Extract the (X, Y) coordinate from the center of the cell holding the provided text.  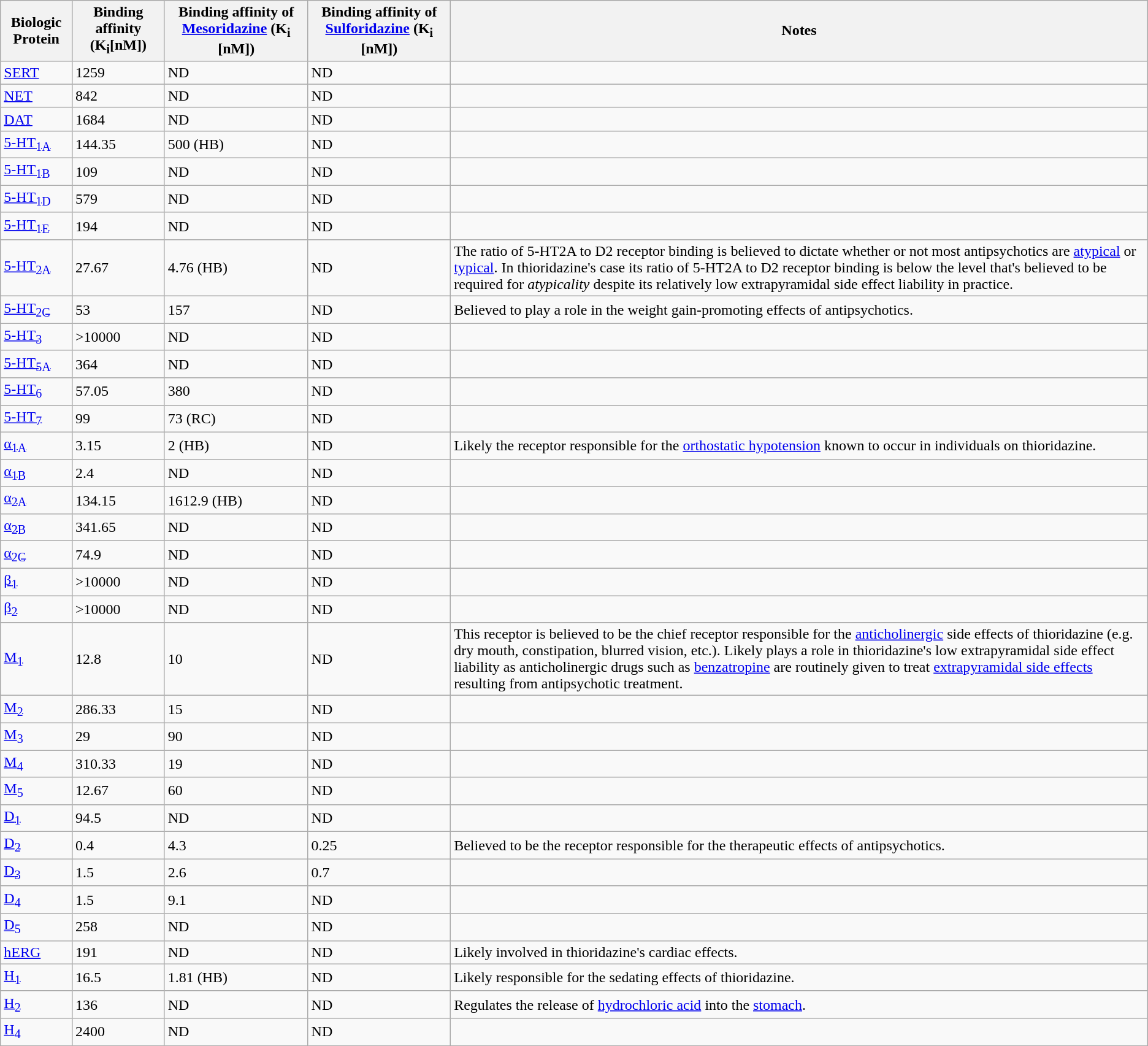
94.5 (118, 818)
12.8 (118, 659)
5-HT1E (37, 226)
hERG (37, 952)
5-HT5A (37, 364)
5-HT6 (37, 391)
57.05 (118, 391)
H1 (37, 977)
380 (236, 391)
M2 (37, 709)
M1 (37, 659)
5-HT1A (37, 144)
α1A (37, 445)
1612.9 (HB) (236, 500)
D3 (37, 872)
H4 (37, 1032)
99 (118, 418)
β1 (37, 582)
5-HT7 (37, 418)
5-HT2A (37, 268)
Binding affinity (Ki[nM]) (118, 31)
500 (HB) (236, 144)
0.7 (379, 872)
136 (118, 1004)
15 (236, 709)
5-HT1D (37, 199)
D4 (37, 899)
2.6 (236, 872)
D2 (37, 845)
3.15 (118, 445)
2.4 (118, 473)
2 (HB) (236, 445)
NET (37, 96)
Regulates the release of hydrochloric acid into the stomach. (800, 1004)
0.25 (379, 845)
341.65 (118, 527)
310.33 (118, 764)
286.33 (118, 709)
144.35 (118, 144)
M3 (37, 736)
Believed to be the receptor responsible for the therapeutic effects of antipsychotics. (800, 845)
Likely responsible for the sedating effects of thioridazine. (800, 977)
90 (236, 736)
27.67 (118, 268)
Likely the receptor responsible for the orthostatic hypotension known to occur in individuals on thioridazine. (800, 445)
5-HT2C (37, 310)
1684 (118, 119)
Believed to play a role in the weight gain-promoting effects of antipsychotics. (800, 310)
364 (118, 364)
D5 (37, 927)
73 (RC) (236, 418)
0.4 (118, 845)
258 (118, 927)
Binding affinity of Sulforidazine (Ki [nM]) (379, 31)
4.3 (236, 845)
53 (118, 310)
16.5 (118, 977)
Likely involved in thioridazine's cardiac effects. (800, 952)
10 (236, 659)
109 (118, 172)
M4 (37, 764)
M5 (37, 791)
19 (236, 764)
β2 (37, 609)
5-HT3 (37, 337)
5-HT1B (37, 172)
1259 (118, 72)
74.9 (118, 555)
134.15 (118, 500)
60 (236, 791)
α2A (37, 500)
α2B (37, 527)
SERT (37, 72)
157 (236, 310)
Notes (800, 31)
29 (118, 736)
4.76 (HB) (236, 268)
Biologic Protein (37, 31)
191 (118, 952)
α1B (37, 473)
194 (118, 226)
12.67 (118, 791)
D1 (37, 818)
2400 (118, 1032)
Binding affinity of Mesoridazine (Ki [nM]) (236, 31)
842 (118, 96)
DAT (37, 119)
H2 (37, 1004)
α2C (37, 555)
579 (118, 199)
9.1 (236, 899)
1.81 (HB) (236, 977)
